Search for the cell housing the specified text and yield its (X, Y) center coordinate. 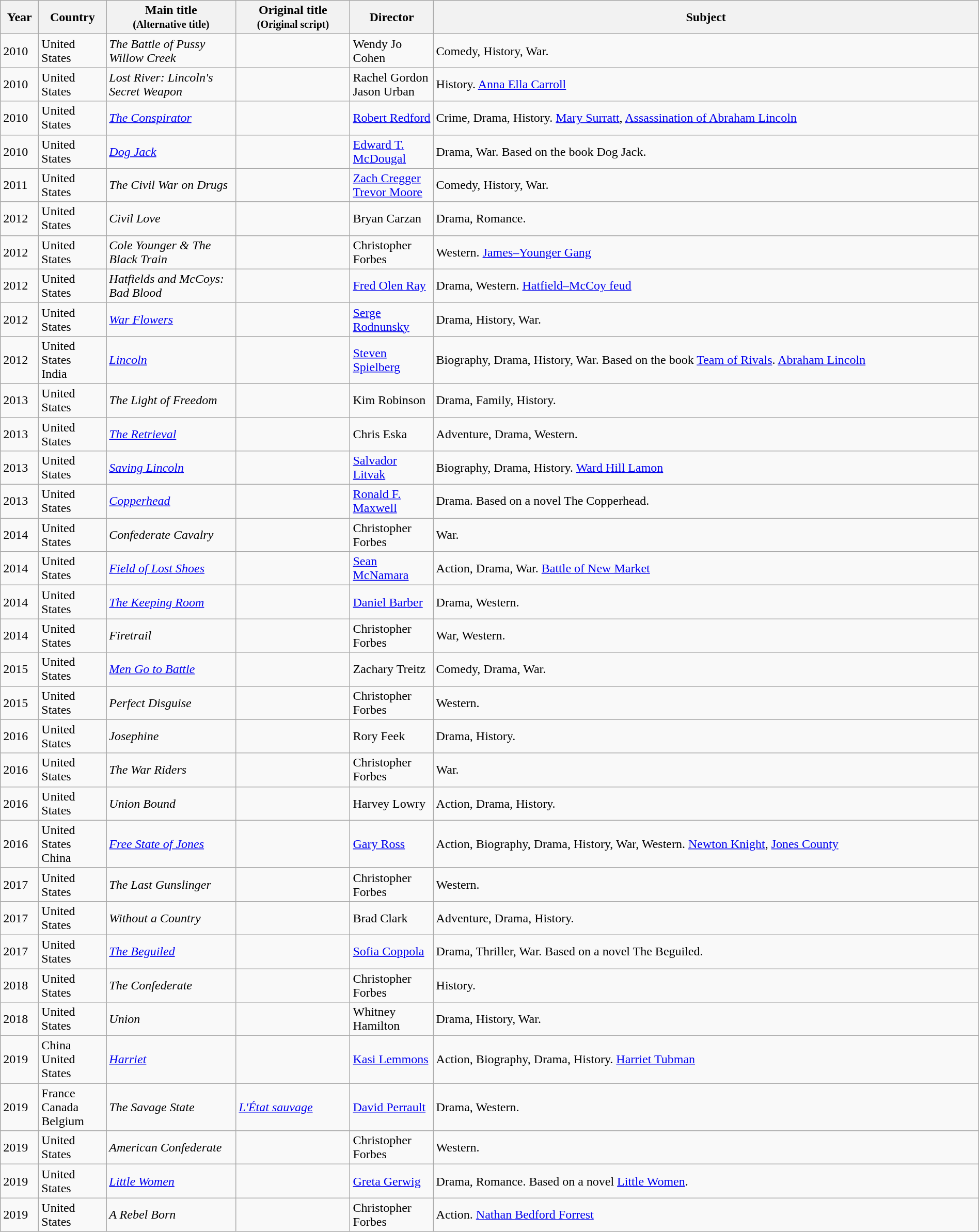
Action, Biography, Drama, History. Harriet Tubman (706, 1060)
The Light of Freedom (171, 401)
Union Bound (171, 803)
Year (20, 18)
Little Women (171, 1181)
Copperhead (171, 502)
Salvador Litvak (391, 468)
History. Anna Ella Carroll (706, 85)
The Retrieval (171, 434)
Union (171, 1019)
Drama. Based on a novel The Copperhead. (706, 502)
Civil Love (171, 219)
Zach CreggerTrevor Moore (391, 185)
The War Riders (171, 770)
Saving Lincoln (171, 468)
Ronald F. Maxwell (391, 502)
Josephine (171, 736)
Country (72, 18)
Cole Younger & The Black Train (171, 252)
Lincoln (171, 360)
Drama, Western. Hatfield–McCoy feud (706, 286)
Field of Lost Shoes (171, 569)
United StatesChina (72, 844)
Robert Redford (391, 118)
Drama, History. (706, 736)
Biography, Drama, History. Ward Hill Lamon (706, 468)
Gary Ross (391, 844)
Comedy, Drama, War. (706, 669)
A Rebel Born (171, 1215)
Daniel Barber (391, 602)
Brad Clark (391, 918)
Drama, Thriller, War. Based on a novel The Beguiled. (706, 952)
2011 (20, 185)
Adventure, Drama, History. (706, 918)
Main title(Alternative title) (171, 18)
Action, Drama, War. Battle of New Market (706, 569)
The Conspirator (171, 118)
Sofia Coppola (391, 952)
The Battle of Pussy Willow Creek (171, 51)
Director (391, 18)
Zachary Treitz (391, 669)
Subject (706, 18)
Bryan Carzan (391, 219)
Greta Gerwig (391, 1181)
Sean McNamara (391, 569)
Serge Rodnunsky (391, 319)
The Civil War on Drugs (171, 185)
Firetrail (171, 636)
Action, Drama, History. (706, 803)
The Confederate (171, 985)
War Flowers (171, 319)
History. (706, 985)
Hatfields and McCoys: Bad Blood (171, 286)
Wendy Jo Cohen (391, 51)
The Last Gunslinger (171, 885)
David Perrault (391, 1107)
Chris Eska (391, 434)
Men Go to Battle (171, 669)
Harvey Lowry (391, 803)
Harriet (171, 1060)
Rory Feek (391, 736)
American Confederate (171, 1148)
Fred Olen Ray (391, 286)
FranceCanadaBelgium (72, 1107)
United StatesIndia (72, 360)
Edward T. McDougal (391, 152)
Original title(Original script) (293, 18)
The Savage State (171, 1107)
Drama, War. Based on the book Dog Jack. (706, 152)
Perfect Disguise (171, 703)
Drama, Romance. (706, 219)
Without a Country (171, 918)
Steven Spielberg (391, 360)
Rachel GordonJason Urban (391, 85)
L'État sauvage (293, 1107)
Dog Jack (171, 152)
Western. James–Younger Gang (706, 252)
Drama, Family, History. (706, 401)
Action. Nathan Bedford Forrest (706, 1215)
War, Western. (706, 636)
Drama, Romance. Based on a novel Little Women. (706, 1181)
ChinaUnited States (72, 1060)
Lost River: Lincoln's Secret Weapon (171, 85)
Adventure, Drama, Western. (706, 434)
Biography, Drama, History, War. Based on the book Team of Rivals. Abraham Lincoln (706, 360)
Whitney Hamilton (391, 1019)
Kasi Lemmons (391, 1060)
Crime, Drama, History. Mary Surratt, Assassination of Abraham Lincoln (706, 118)
Action, Biography, Drama, History, War, Western. Newton Knight, Jones County (706, 844)
The Keeping Room (171, 602)
The Beguiled (171, 952)
Kim Robinson (391, 401)
Free State of Jones (171, 844)
Confederate Cavalry (171, 535)
